Locate the cell with the specified text and output its (X, Y) center coordinate. 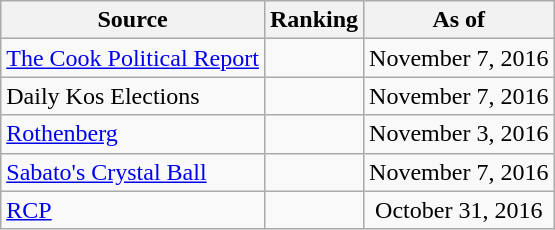
The Cook Political Report (133, 58)
Sabato's Crystal Ball (133, 172)
Daily Kos Elections (133, 96)
Ranking (314, 20)
RCP (133, 210)
As of (459, 20)
Source (133, 20)
November 3, 2016 (459, 134)
Rothenberg (133, 134)
October 31, 2016 (459, 210)
